Detect which cell encompasses the target text, then output its [X, Y] center coordinate. 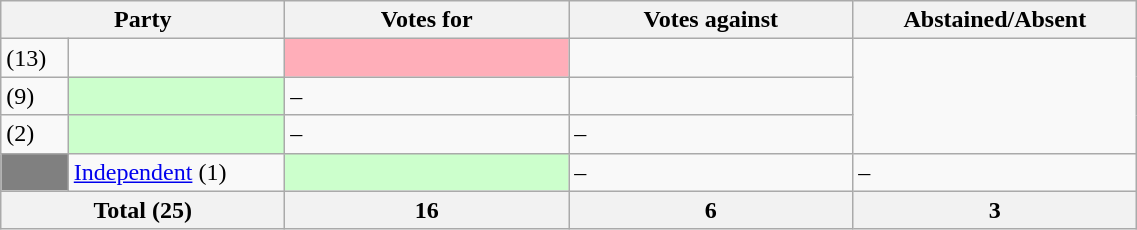
Votes for [427, 20]
Independent (1) [176, 172]
Total (25) [143, 210]
(13) [35, 58]
3 [995, 210]
(2) [35, 134]
Abstained/Absent [995, 20]
Party [143, 20]
6 [711, 210]
(9) [35, 96]
16 [427, 210]
Votes against [711, 20]
